Capture the cell that displays the provided text and extract its [x, y] central coordinate. 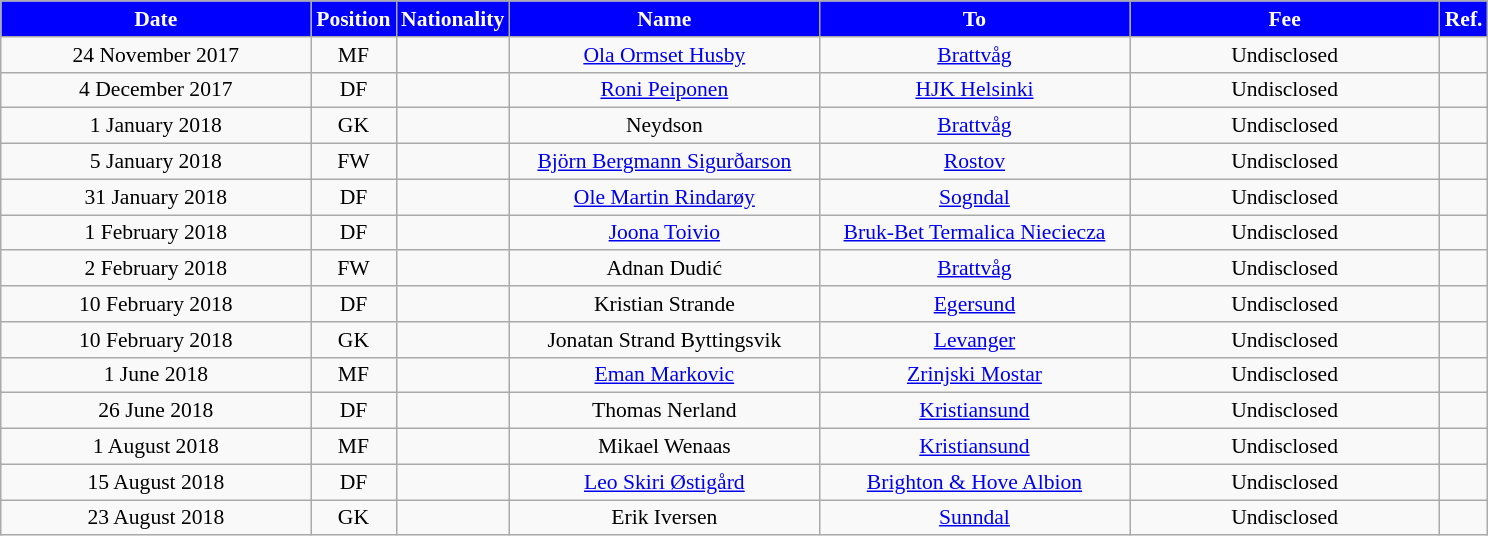
Jonatan Strand Byttingsvik [664, 340]
Eman Markovic [664, 375]
Rostov [974, 162]
To [974, 19]
Adnan Dudić [664, 269]
31 January 2018 [156, 197]
Kristian Strande [664, 304]
Roni Peiponen [664, 90]
Neydson [664, 126]
1 August 2018 [156, 447]
15 August 2018 [156, 482]
Position [354, 19]
5 January 2018 [156, 162]
Joona Toivio [664, 233]
Bruk-Bet Termalica Nieciecza [974, 233]
2 February 2018 [156, 269]
4 December 2017 [156, 90]
Fee [1285, 19]
1 June 2018 [156, 375]
Leo Skiri Østigård [664, 482]
Name [664, 19]
Sogndal [974, 197]
1 February 2018 [156, 233]
23 August 2018 [156, 518]
Date [156, 19]
HJK Helsinki [974, 90]
Levanger [974, 340]
Sunndal [974, 518]
Brighton & Hove Albion [974, 482]
Zrinjski Mostar [974, 375]
Nationality [452, 19]
Mikael Wenaas [664, 447]
Björn Bergmann Sigurðarson [664, 162]
Egersund [974, 304]
Ref. [1464, 19]
26 June 2018 [156, 411]
Ole Martin Rindarøy [664, 197]
Ola Ormset Husby [664, 55]
24 November 2017 [156, 55]
Erik Iversen [664, 518]
1 January 2018 [156, 126]
Thomas Nerland [664, 411]
